Determine the (X, Y) coordinate at the center of the cell enclosing the given text.  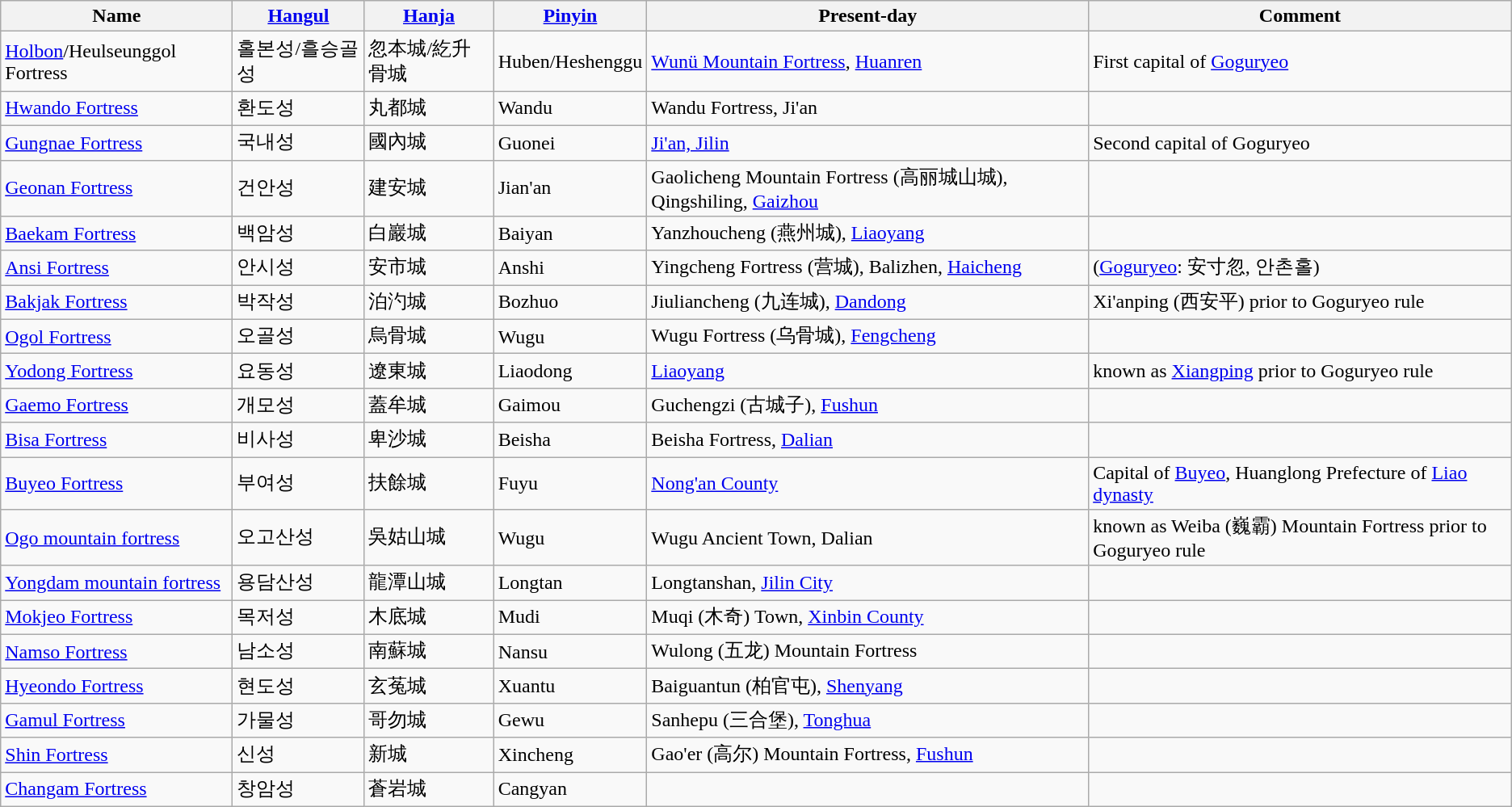
Anshi (570, 268)
Jian'an (570, 188)
Gungnae Fortress (116, 142)
목저성 (299, 617)
丸都城 (429, 108)
Baiyan (570, 234)
Longtan (570, 583)
Wandu Fortress, Ji'an (867, 108)
Wulong (五龙) Mountain Fortress (867, 651)
南蘇城 (429, 651)
遼東城 (429, 372)
요동성 (299, 372)
오고산성 (299, 538)
known as Xiangping prior to Goguryeo rule (1300, 372)
오골성 (299, 336)
Wugu Fortress (乌骨城), Fengcheng (867, 336)
Cangyan (570, 790)
Guonei (570, 142)
Namso Fortress (116, 651)
Pinyin (570, 16)
Hwando Fortress (116, 108)
Ogo mountain fortress (116, 538)
Yanzhoucheng (燕州城), Liaoyang (867, 234)
忽本城/紇升骨城 (429, 61)
창암성 (299, 790)
Beisha (570, 439)
현도성 (299, 687)
Yongdam mountain fortress (116, 583)
建安城 (429, 188)
Baekam Fortress (116, 234)
Nong'an County (867, 483)
Wunü Mountain Fortress, Huanren (867, 61)
Baiguantun (柏官屯), Shenyang (867, 687)
Comment (1300, 16)
龍潭山城 (429, 583)
Bakjak Fortress (116, 302)
Fuyu (570, 483)
Bisa Fortress (116, 439)
Ogol Fortress (116, 336)
Hyeondo Fortress (116, 687)
Capital of Buyeo, Huanglong Prefecture of Liao dynasty (1300, 483)
Shin Fortress (116, 754)
백암성 (299, 234)
吳姑山城 (429, 538)
蒼岩城 (429, 790)
蓋牟城 (429, 406)
Second capital of Goguryeo (1300, 142)
國內城 (429, 142)
국내성 (299, 142)
Mudi (570, 617)
신성 (299, 754)
Geonan Fortress (116, 188)
Holbon/Heulseunggol Fortress (116, 61)
Xuantu (570, 687)
Hanja (429, 16)
Nansu (570, 651)
Present-day (867, 16)
Xincheng (570, 754)
Gewu (570, 721)
Gaolicheng Mountain Fortress (高丽城山城), Qingshiling, Gaizhou (867, 188)
Jiuliancheng (九连城), Dandong (867, 302)
Liaoyang (867, 372)
용담산성 (299, 583)
Xi'anping (西安平) prior to Goguryeo rule (1300, 302)
Gaimou (570, 406)
가물성 (299, 721)
남소성 (299, 651)
Muqi (木奇) Town, Xinbin County (867, 617)
비사성 (299, 439)
Name (116, 16)
烏骨城 (429, 336)
건안성 (299, 188)
(Goguryeo: 安寸忽, 안촌홀) (1300, 268)
Gamul Fortress (116, 721)
Ji'an, Jilin (867, 142)
Wandu (570, 108)
扶餘城 (429, 483)
개모성 (299, 406)
新城 (429, 754)
Yodong Fortress (116, 372)
Gao'er (高尔) Mountain Fortress, Fushun (867, 754)
First capital of Goguryeo (1300, 61)
Bozhuo (570, 302)
木底城 (429, 617)
Longtanshan, Jilin City (867, 583)
Wugu Ancient Town, Dalian (867, 538)
Huben/Heshenggu (570, 61)
安市城 (429, 268)
泊汋城 (429, 302)
Beisha Fortress, Dalian (867, 439)
Liaodong (570, 372)
known as Weiba (巍霸) Mountain Fortress prior to Goguryeo rule (1300, 538)
白巖城 (429, 234)
Guchengzi (古城子), Fushun (867, 406)
Ansi Fortress (116, 268)
Sanhepu (三合堡), Tonghua (867, 721)
玄菟城 (429, 687)
환도성 (299, 108)
Gaemo Fortress (116, 406)
哥勿城 (429, 721)
Changam Fortress (116, 790)
홀본성/흘승골성 (299, 61)
Buyeo Fortress (116, 483)
卑沙城 (429, 439)
Yingcheng Fortress (营城), Balizhen, Haicheng (867, 268)
Mokjeo Fortress (116, 617)
안시성 (299, 268)
박작성 (299, 302)
부여성 (299, 483)
Hangul (299, 16)
